Locate the cell with the specified text and output its [X, Y] center coordinate. 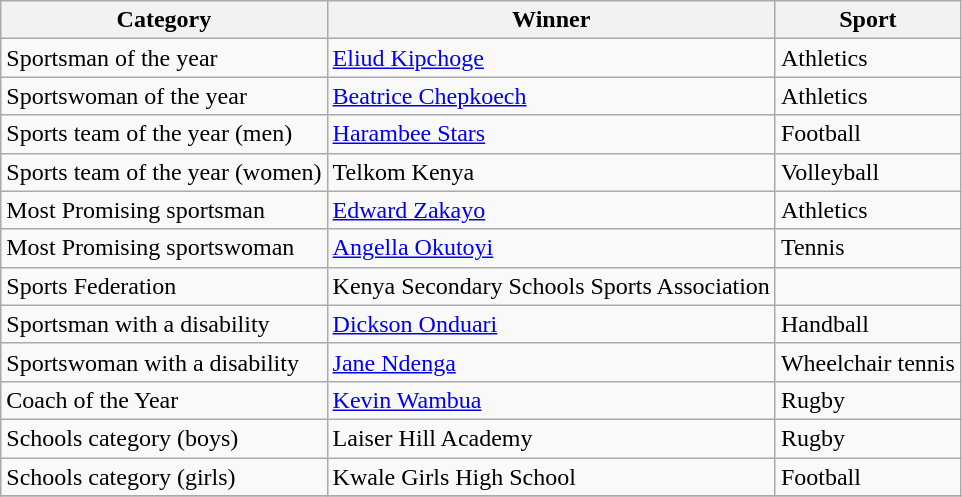
Volleyball [868, 172]
Category [164, 20]
Sportsman with a disability [164, 324]
Harambee Stars [551, 134]
Kevin Wambua [551, 400]
Edward Zakayo [551, 210]
Angella Okutoyi [551, 248]
Wheelchair tennis [868, 362]
Sportswoman with a disability [164, 362]
Schools category (girls) [164, 477]
Sportswoman of the year [164, 96]
Sports team of the year (women) [164, 172]
Beatrice Chepkoech [551, 96]
Laiser Hill Academy [551, 438]
Most Promising sportsman [164, 210]
Coach of the Year [164, 400]
Sports team of the year (men) [164, 134]
Kenya Secondary Schools Sports Association [551, 286]
Kwale Girls High School [551, 477]
Sport [868, 20]
Telkom Kenya [551, 172]
Eliud Kipchoge [551, 58]
Dickson Onduari [551, 324]
Schools category (boys) [164, 438]
Tennis [868, 248]
Handball [868, 324]
Most Promising sportswoman [164, 248]
Jane Ndenga [551, 362]
Sports Federation [164, 286]
Sportsman of the year [164, 58]
Winner [551, 20]
